Provide the [x, y] coordinate of the cell's center where the given text is located.  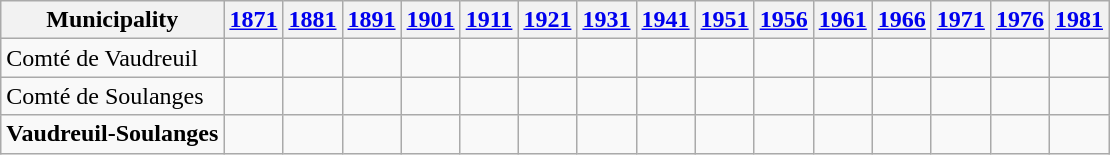
1881 [312, 20]
1956 [784, 20]
Municipality [112, 20]
1951 [724, 20]
1941 [666, 20]
Comté de Vaudreuil [112, 58]
1911 [489, 20]
1966 [902, 20]
1891 [372, 20]
1981 [1078, 20]
Comté de Soulanges [112, 96]
1931 [606, 20]
1871 [254, 20]
1921 [548, 20]
1971 [960, 20]
Vaudreuil-Soulanges [112, 134]
1961 [842, 20]
1901 [430, 20]
1976 [1020, 20]
